Locate the cell with the specified text and output its (x, y) center coordinate. 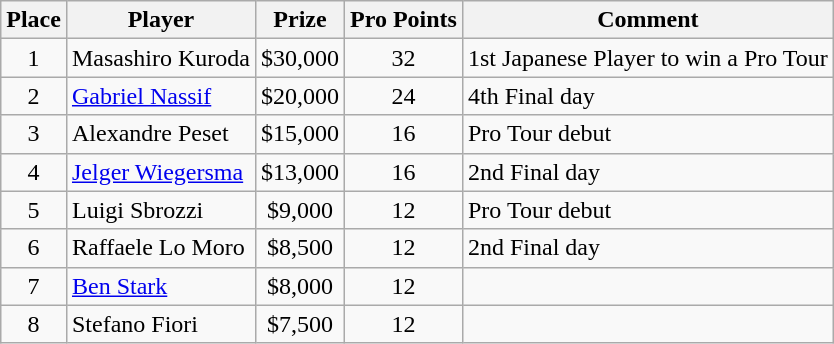
3 (34, 134)
$15,000 (300, 134)
32 (404, 58)
Ben Stark (160, 286)
1st Japanese Player to win a Pro Tour (648, 58)
1 (34, 58)
7 (34, 286)
5 (34, 210)
2 (34, 96)
$8,500 (300, 248)
4th Final day (648, 96)
4 (34, 172)
Prize (300, 20)
6 (34, 248)
$9,000 (300, 210)
24 (404, 96)
Gabriel Nassif (160, 96)
Pro Points (404, 20)
$13,000 (300, 172)
$30,000 (300, 58)
Stefano Fiori (160, 324)
8 (34, 324)
Masashiro Kuroda (160, 58)
Jelger Wiegersma (160, 172)
Alexandre Peset (160, 134)
$8,000 (300, 286)
Raffaele Lo Moro (160, 248)
Place (34, 20)
Luigi Sbrozzi (160, 210)
Player (160, 20)
$7,500 (300, 324)
$20,000 (300, 96)
Comment (648, 20)
